Pinpoint the cell where the given text exists, returning its [x, y] midpoint coordinate. 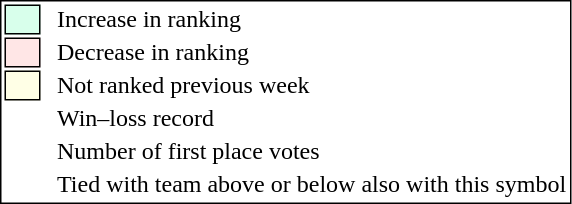
Decrease in ranking [312, 53]
Tied with team above or below also with this symbol [312, 185]
Not ranked previous week [312, 85]
Increase in ranking [312, 19]
Number of first place votes [312, 151]
Win–loss record [312, 119]
